Locate the cell with the specified text and output its [X, Y] center coordinate. 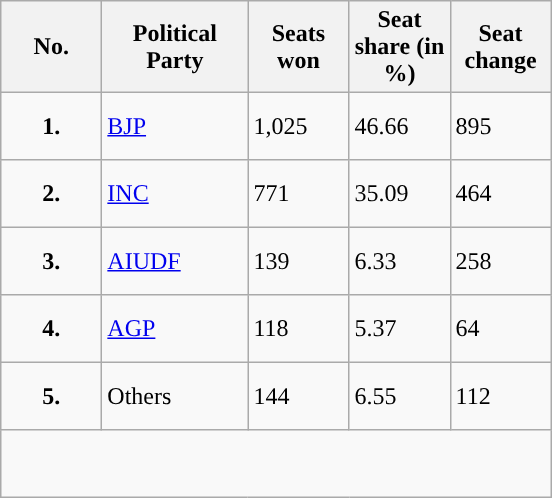
258 [500, 262]
1. [52, 127]
6.33 [400, 262]
5. [52, 397]
35.09 [400, 194]
AGP [175, 329]
3. [52, 262]
1,025 [298, 127]
2. [52, 194]
464 [500, 194]
Seats won [298, 47]
64 [500, 329]
Others [175, 397]
771 [298, 194]
BJP [175, 127]
5.37 [400, 329]
6.55 [400, 397]
46.66 [400, 127]
INC [175, 194]
112 [500, 397]
AIUDF [175, 262]
139 [298, 262]
895 [500, 127]
Political Party [175, 47]
4. [52, 329]
No. [52, 47]
144 [298, 397]
Seat change [500, 47]
118 [298, 329]
Seat share (in %) [400, 47]
